From the cell containing the given text, extract its center point as [X, Y] coordinate. 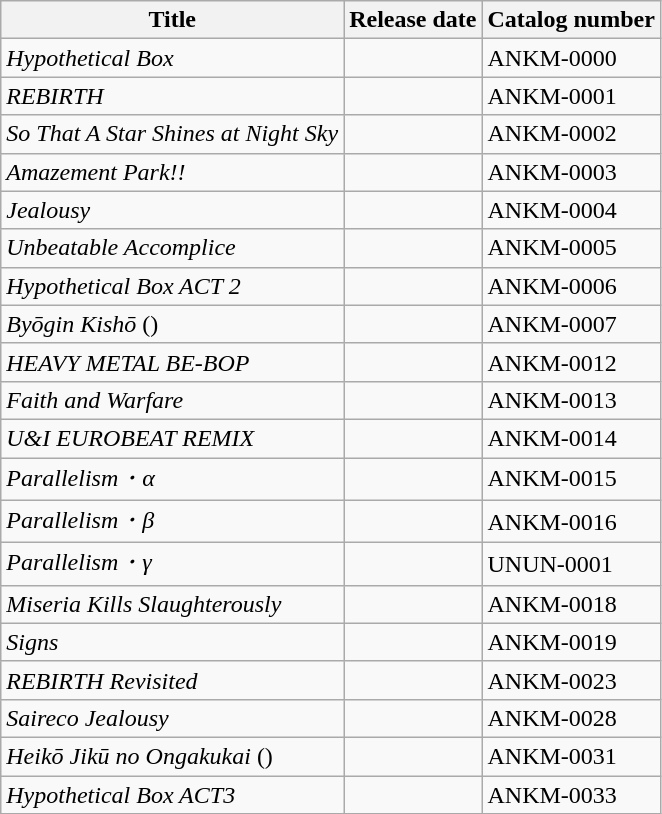
REBIRTH [172, 96]
ANKM-0031 [571, 756]
Hypothetical Box ACT3 [172, 795]
Title [172, 20]
Catalog number [571, 20]
ANKM-0014 [571, 438]
ANKM-0006 [571, 286]
Signs [172, 642]
Miseria Kills Slaughterously [172, 604]
Parallelism・β [172, 522]
ANKM-0007 [571, 324]
Hypothetical Box ACT 2 [172, 286]
Parallelism・α [172, 480]
UNUN-0001 [571, 564]
Parallelism・γ [172, 564]
Heikō Jikū no Ongakukai () [172, 756]
ANKM-0000 [571, 58]
ANKM-0001 [571, 96]
ANKM-0018 [571, 604]
ANKM-0033 [571, 795]
Saireco Jealousy [172, 718]
U&I EUROBEAT REMIX [172, 438]
ANKM-0016 [571, 522]
ANKM-0019 [571, 642]
Byōgin Kishō () [172, 324]
Jealousy [172, 210]
ANKM-0004 [571, 210]
ANKM-0002 [571, 134]
ANKM-0023 [571, 680]
Hypothetical Box [172, 58]
Release date [413, 20]
ANKM-0005 [571, 248]
Amazement Park!! [172, 172]
So That A Star Shines at Night Sky [172, 134]
ANKM-0028 [571, 718]
REBIRTH Revisited [172, 680]
Unbeatable Accomplice [172, 248]
ANKM-0013 [571, 400]
Faith and Warfare [172, 400]
HEAVY METAL BE-BOP [172, 362]
ANKM-0012 [571, 362]
ANKM-0015 [571, 480]
ANKM-0003 [571, 172]
